Return (x, y) of the center of cell containing provided text 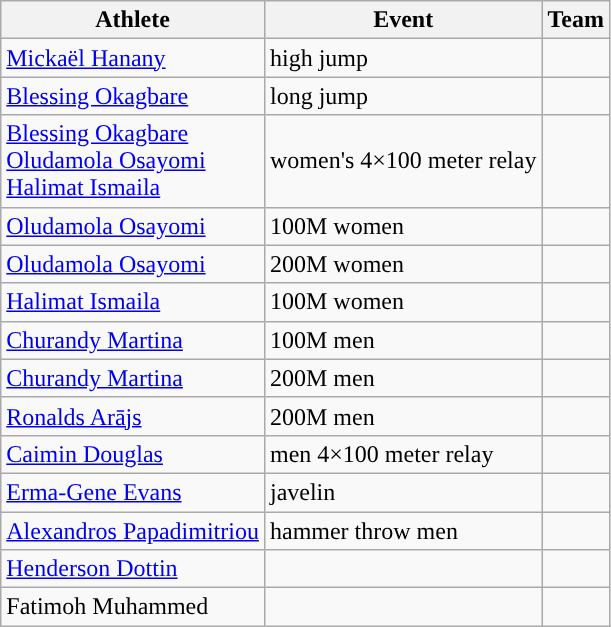
high jump (403, 58)
women's 4×100 meter relay (403, 161)
Fatimoh Muhammed (133, 607)
200M women (403, 264)
Halimat Ismaila (133, 302)
Blessing OkagbareOludamola OsayomiHalimat Ismaila (133, 161)
Caimin Douglas (133, 454)
men 4×100 meter relay (403, 454)
Athlete (133, 20)
Erma-Gene Evans (133, 492)
long jump (403, 96)
Team (576, 20)
hammer throw men (403, 531)
100M men (403, 340)
Alexandros Papadimitriou (133, 531)
Ronalds Arājs (133, 416)
javelin (403, 492)
Event (403, 20)
Mickaël Hanany (133, 58)
Blessing Okagbare (133, 96)
Henderson Dottin (133, 569)
